Search for the cell housing the specified text and yield its [x, y] center coordinate. 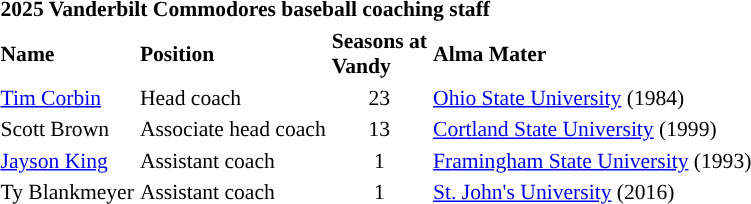
23 [379, 98]
Assistant coach [232, 160]
Associate head coach [232, 129]
Head coach [232, 98]
13 [379, 129]
1 [379, 160]
Seasons atVandy [379, 53]
Position [232, 53]
